Capture the cell that displays the provided text and extract its [X, Y] central coordinate. 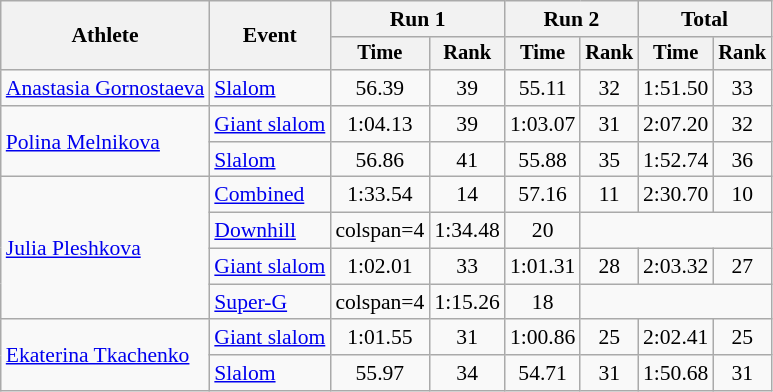
20 [542, 231]
Super-G [270, 302]
1:50.68 [676, 373]
Combined [270, 195]
56.39 [380, 88]
Athlete [106, 36]
54.71 [542, 373]
55.88 [542, 160]
1:04.13 [380, 124]
2:02.41 [676, 338]
10 [742, 195]
1:52.74 [676, 160]
18 [542, 302]
1:03.07 [542, 124]
1:01.55 [380, 338]
Polina Melnikova [106, 142]
55.97 [380, 373]
36 [742, 160]
41 [466, 160]
1:51.50 [676, 88]
2:03.32 [676, 267]
Downhill [270, 231]
Run 1 [418, 19]
1:00.86 [542, 338]
1:33.54 [380, 195]
11 [609, 195]
35 [609, 160]
Anastasia Gornostaeva [106, 88]
1:02.01 [380, 267]
1:01.31 [542, 267]
56.86 [380, 160]
Run 2 [572, 19]
57.16 [542, 195]
34 [466, 373]
1:34.48 [466, 231]
Total [704, 19]
1:15.26 [466, 302]
28 [609, 267]
Ekaterina Tkachenko [106, 356]
2:30.70 [676, 195]
14 [466, 195]
27 [742, 267]
Julia Pleshkova [106, 248]
55.11 [542, 88]
2:07.20 [676, 124]
Event [270, 36]
